For the text-containing cell, return its midpoint in (x, y) coordinate format. 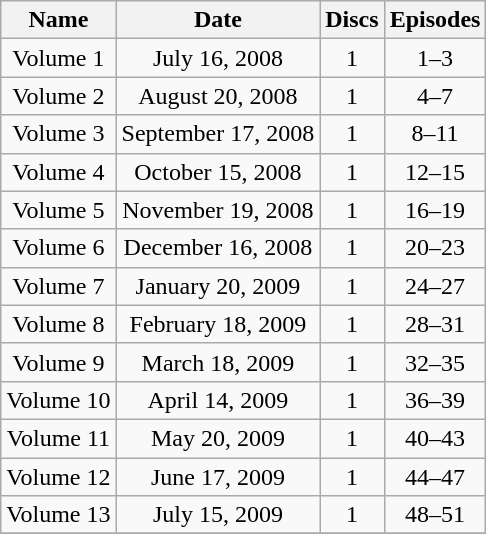
Volume 5 (58, 210)
Volume 4 (58, 172)
Volume 8 (58, 324)
April 14, 2009 (218, 400)
December 16, 2008 (218, 248)
Volume 6 (58, 248)
16–19 (435, 210)
Volume 9 (58, 362)
1–3 (435, 58)
August 20, 2008 (218, 96)
28–31 (435, 324)
February 18, 2009 (218, 324)
40–43 (435, 438)
Date (218, 20)
Volume 1 (58, 58)
Volume 7 (58, 286)
36–39 (435, 400)
44–47 (435, 477)
October 15, 2008 (218, 172)
Discs (352, 20)
Volume 12 (58, 477)
January 20, 2009 (218, 286)
Episodes (435, 20)
Volume 10 (58, 400)
Name (58, 20)
48–51 (435, 515)
8–11 (435, 134)
4–7 (435, 96)
Volume 11 (58, 438)
June 17, 2009 (218, 477)
24–27 (435, 286)
Volume 13 (58, 515)
20–23 (435, 248)
32–35 (435, 362)
July 16, 2008 (218, 58)
May 20, 2009 (218, 438)
Volume 3 (58, 134)
September 17, 2008 (218, 134)
12–15 (435, 172)
Volume 2 (58, 96)
July 15, 2009 (218, 515)
November 19, 2008 (218, 210)
March 18, 2009 (218, 362)
